Locate the cell with the specified text and output its [x, y] center coordinate. 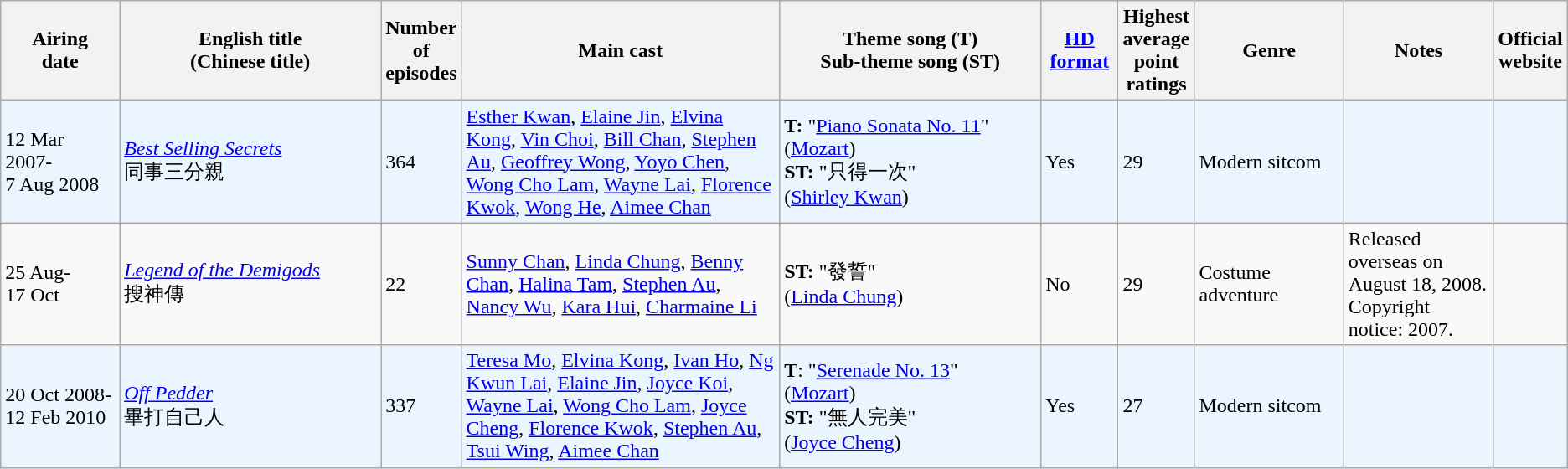
T: "Piano Sonata No. 11" (Mozart) ST: "只得一次" (Shirley Kwan) [910, 162]
Main cast [621, 50]
22 [421, 284]
Highest average point ratings [1156, 50]
Theme song (T) Sub-theme song (ST) [910, 50]
Official website [1530, 50]
Airingdate [60, 50]
T: "Serenade No. 13" (Mozart)ST: "無人完美" (Joyce Cheng) [910, 406]
Costume adventure [1269, 284]
HD format [1080, 50]
Sunny Chan, Linda Chung, Benny Chan, Halina Tam, Stephen Au, Nancy Wu, Kara Hui, Charmaine Li [621, 284]
25 Aug- 17 Oct [60, 284]
Number of episodes [421, 50]
20 Oct 2008- 12 Feb 2010 [60, 406]
Off Pedder 畢打自己人 [250, 406]
Best Selling Secrets 同事三分親 [250, 162]
English title (Chinese title) [250, 50]
No [1080, 284]
Notes [1419, 50]
27 [1156, 406]
ST: "發誓" (Linda Chung) [910, 284]
12 Mar 2007-7 Aug 2008 [60, 162]
Legend of the Demigods 搜神傳 [250, 284]
Genre [1269, 50]
Released overseas on August 18, 2008. Copyright notice: 2007. [1419, 284]
364 [421, 162]
337 [421, 406]
